Determine the (X, Y) coordinate at the center of the cell enclosing the given text.  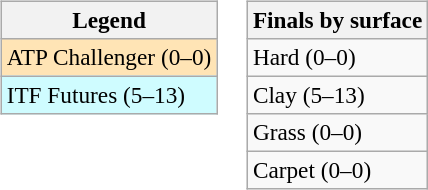
Legend (108, 20)
Clay (5–13) (337, 95)
ITF Futures (5–13) (108, 95)
Grass (0–0) (337, 133)
ATP Challenger (0–0) (108, 57)
Finals by surface (337, 20)
Hard (0–0) (337, 57)
Carpet (0–0) (337, 171)
